Detect which cell encompasses the target text, then output its [x, y] center coordinate. 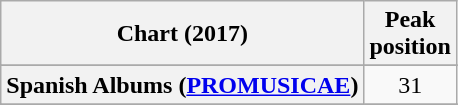
Spanish Albums (PROMUSICAE) [182, 85]
31 [410, 85]
Chart (2017) [182, 34]
Peak position [410, 34]
